Output the [X, Y] coordinate of the center of the cell containing the given text.  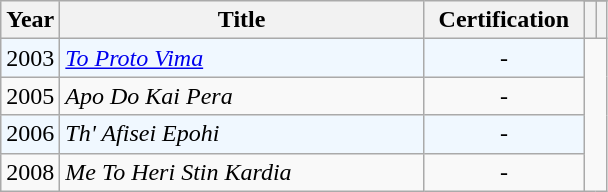
2003 [30, 58]
Title [242, 20]
Me To Heri Stin Kardia [242, 172]
Th' Afisei Epohi [242, 134]
To Proto Vima [242, 58]
Apo Do Kai Pera [242, 96]
2005 [30, 96]
2006 [30, 134]
2008 [30, 172]
Year [30, 20]
Certification [504, 20]
